Provide the (X, Y) coordinate of the cell's center where the given text is located.  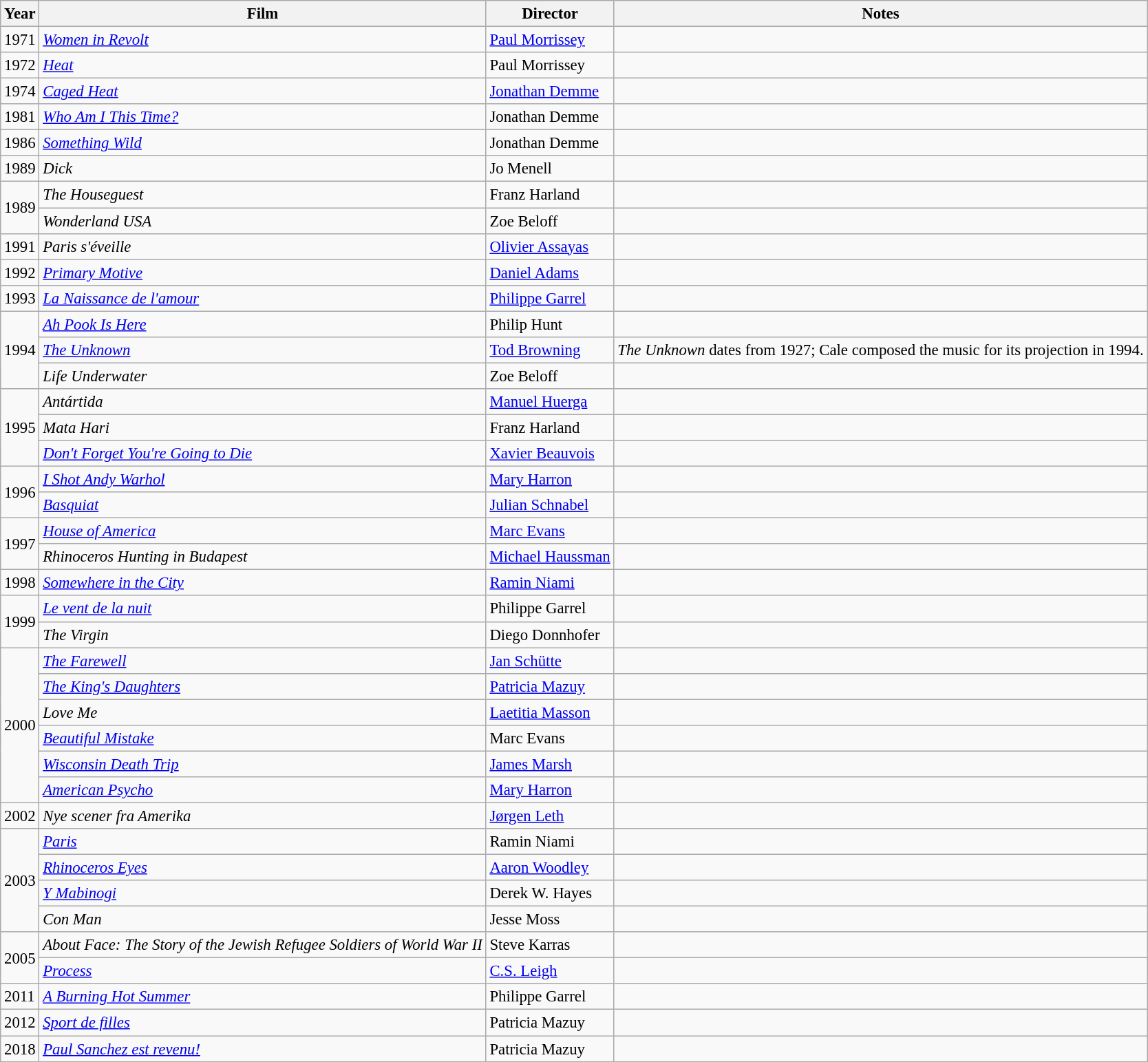
Philip Hunt (550, 324)
1996 (20, 493)
1971 (20, 40)
Antártida (263, 402)
Basquiat (263, 505)
Year (20, 14)
The Farewell (263, 661)
2011 (20, 997)
Tod Browning (550, 350)
Manuel Huerga (550, 402)
Notes (881, 14)
Rhinoceros Hunting in Budapest (263, 557)
House of America (263, 531)
James Marsh (550, 764)
The King's Daughters (263, 686)
Film (263, 14)
Daniel Adams (550, 273)
2012 (20, 1023)
Beautiful Mistake (263, 739)
1986 (20, 143)
Somewhere in the City (263, 583)
Jørgen Leth (550, 816)
A Burning Hot Summer (263, 997)
1972 (20, 65)
Julian Schnabel (550, 505)
Le vent de la nuit (263, 609)
Primary Motive (263, 273)
1994 (20, 350)
1981 (20, 117)
Paris (263, 842)
1993 (20, 298)
Jesse Moss (550, 920)
Women in Revolt (263, 40)
2000 (20, 725)
Wisconsin Death Trip (263, 764)
Sport de filles (263, 1023)
Xavier Beauvois (550, 454)
American Psycho (263, 790)
About Face: The Story of the Jewish Refugee Soldiers of World War II (263, 945)
1995 (20, 428)
2018 (20, 1049)
Laetitia Masson (550, 712)
Rhinoceros Eyes (263, 868)
Process (263, 971)
The Unknown dates from 1927; Cale composed the music for its projection in 1994. (881, 350)
Life Underwater (263, 376)
Paris s'éveille (263, 246)
1992 (20, 273)
Nye scener fra Amerika (263, 816)
Love Me (263, 712)
Y Mabinogi (263, 893)
1999 (20, 622)
1991 (20, 246)
Aaron Woodley (550, 868)
1998 (20, 583)
2002 (20, 816)
The Unknown (263, 350)
Heat (263, 65)
Something Wild (263, 143)
La Naissance de l'amour (263, 298)
Director (550, 14)
Diego Donnhofer (550, 635)
The Houseguest (263, 195)
Who Am I This Time? (263, 117)
Caged Heat (263, 92)
Con Man (263, 920)
2005 (20, 958)
Derek W. Hayes (550, 893)
1997 (20, 544)
Don't Forget You're Going to Die (263, 454)
Jan Schütte (550, 661)
Paul Sanchez est revenu! (263, 1049)
Michael Haussman (550, 557)
1974 (20, 92)
C.S. Leigh (550, 971)
The Virgin (263, 635)
Mata Hari (263, 427)
Jo Menell (550, 169)
I Shot Andy Warhol (263, 480)
Ah Pook Is Here (263, 324)
2003 (20, 880)
Wonderland USA (263, 221)
Dick (263, 169)
Olivier Assayas (550, 246)
Steve Karras (550, 945)
